For the text-containing cell, return its midpoint in [X, Y] coordinate format. 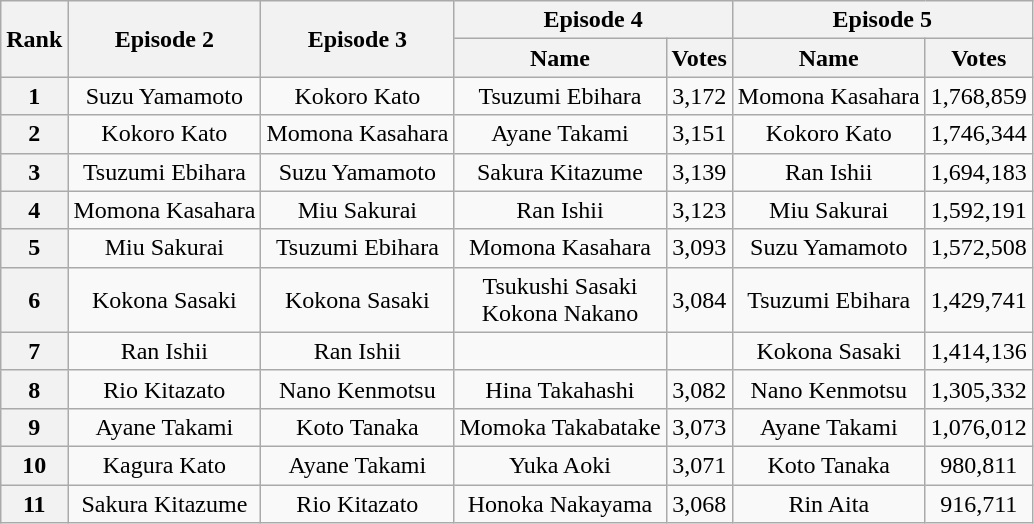
1,429,741 [978, 300]
3,071 [699, 465]
3,068 [699, 503]
3 [34, 172]
3,123 [699, 210]
11 [34, 503]
1,746,344 [978, 134]
8 [34, 389]
3,073 [699, 427]
5 [34, 248]
10 [34, 465]
3,093 [699, 248]
1,768,859 [978, 96]
1,572,508 [978, 248]
980,811 [978, 465]
Momoka Takabatake [560, 427]
Tsukushi SasakiKokona Nakano [560, 300]
Hina Takahashi [560, 389]
7 [34, 351]
1 [34, 96]
3,151 [699, 134]
Episode 4 [593, 20]
3,084 [699, 300]
1,305,332 [978, 389]
1,414,136 [978, 351]
916,711 [978, 503]
4 [34, 210]
Honoka Nakayama [560, 503]
Episode 5 [882, 20]
3,082 [699, 389]
Episode 3 [358, 39]
Kagura Kato [164, 465]
1,592,191 [978, 210]
2 [34, 134]
Yuka Aoki [560, 465]
Rin Aita [828, 503]
3,172 [699, 96]
1,076,012 [978, 427]
1,694,183 [978, 172]
Episode 2 [164, 39]
Rank [34, 39]
3,139 [699, 172]
9 [34, 427]
6 [34, 300]
